Extract the [x, y] coordinate from the center of the cell holding the provided text.  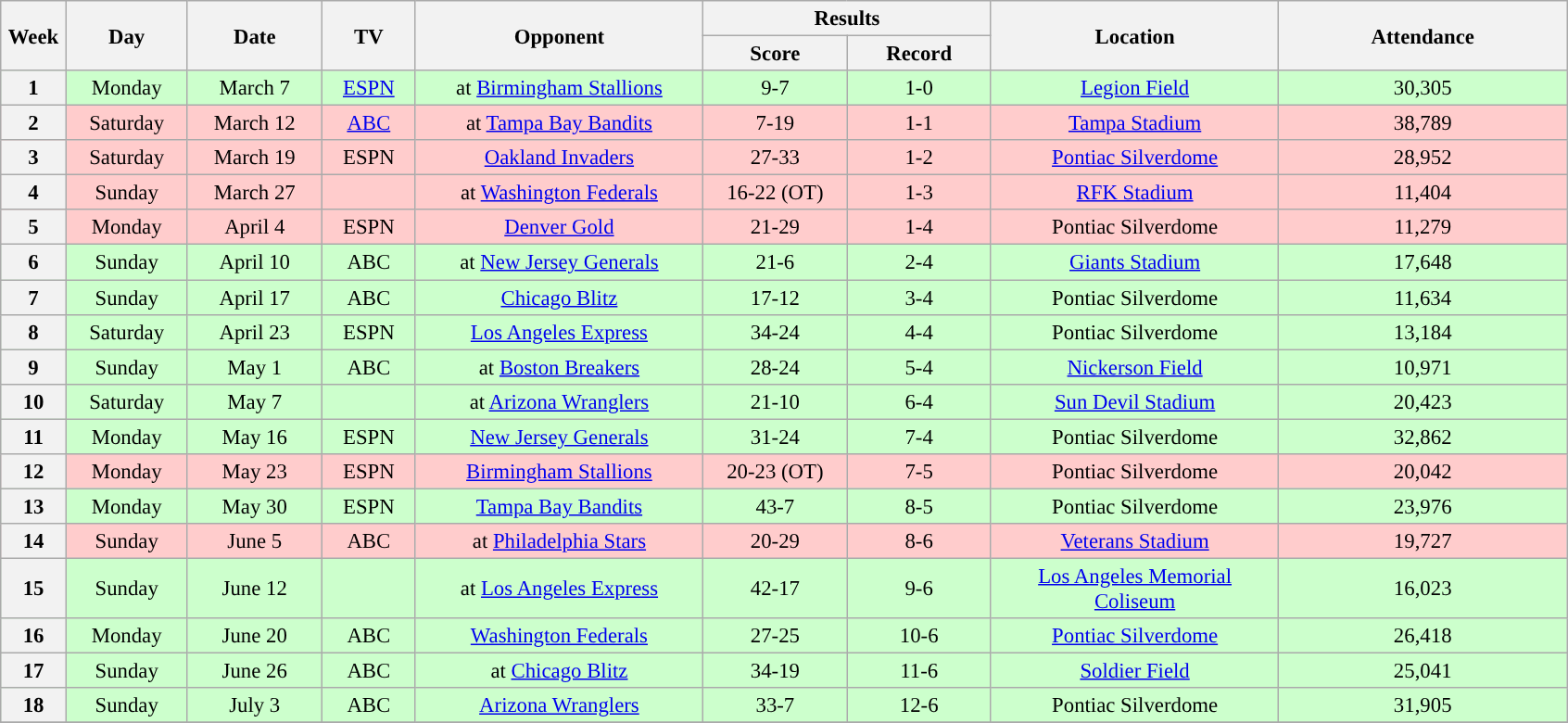
April 17 [255, 298]
at Los Angeles Express [560, 588]
8-5 [919, 506]
17-12 [775, 298]
25,041 [1423, 671]
1-3 [919, 193]
1-2 [919, 158]
June 26 [255, 671]
May 1 [255, 367]
9-7 [775, 88]
1-4 [919, 227]
2 [33, 123]
10 [33, 401]
Day [126, 35]
Nickerson Field [1134, 367]
28,952 [1423, 158]
6 [33, 262]
4 [33, 193]
31,905 [1423, 705]
11,404 [1423, 193]
Score [775, 54]
April 10 [255, 262]
RFK Stadium [1134, 193]
March 19 [255, 158]
at Philadelphia Stars [560, 541]
1-1 [919, 123]
28-24 [775, 367]
26,418 [1423, 636]
Location [1134, 35]
Sun Devil Stadium [1134, 401]
3-4 [919, 298]
9 [33, 367]
15 [33, 588]
16-22 (OT) [775, 193]
Los Angeles Memorial Coliseum [1134, 588]
13,184 [1423, 332]
10,971 [1423, 367]
20,042 [1423, 472]
8-6 [919, 541]
5-4 [919, 367]
Los Angeles Express [560, 332]
13 [33, 506]
Opponent [560, 35]
Washington Federals [560, 636]
2-4 [919, 262]
20-23 (OT) [775, 472]
19,727 [1423, 541]
Tampa Stadium [1134, 123]
Giants Stadium [1134, 262]
at New Jersey Generals [560, 262]
May 23 [255, 472]
at Tampa Bay Bandits [560, 123]
at Chicago Blitz [560, 671]
Date [255, 35]
12 [33, 472]
5 [33, 227]
March 12 [255, 123]
23,976 [1423, 506]
at Birmingham Stallions [560, 88]
June 20 [255, 636]
June 5 [255, 541]
Birmingham Stallions [560, 472]
4-4 [919, 332]
16,023 [1423, 588]
8 [33, 332]
3 [33, 158]
Week [33, 35]
38,789 [1423, 123]
May 16 [255, 437]
21-10 [775, 401]
6-4 [919, 401]
17,648 [1423, 262]
34-24 [775, 332]
Soldier Field [1134, 671]
July 3 [255, 705]
34-19 [775, 671]
May 7 [255, 401]
1 [33, 88]
7-19 [775, 123]
April 4 [255, 227]
at Boston Breakers [560, 367]
7 [33, 298]
11,634 [1423, 298]
9-6 [919, 588]
April 23 [255, 332]
TV [369, 35]
21-29 [775, 227]
32,862 [1423, 437]
20,423 [1423, 401]
March 27 [255, 193]
43-7 [775, 506]
March 7 [255, 88]
Tampa Bay Bandits [560, 506]
27-25 [775, 636]
7-4 [919, 437]
31-24 [775, 437]
7-5 [919, 472]
Veterans Stadium [1134, 541]
Record [919, 54]
11 [33, 437]
17 [33, 671]
11,279 [1423, 227]
Chicago Blitz [560, 298]
at Washington Federals [560, 193]
16 [33, 636]
1-0 [919, 88]
at Arizona Wranglers [560, 401]
June 12 [255, 588]
30,305 [1423, 88]
11-6 [919, 671]
May 30 [255, 506]
Denver Gold [560, 227]
10-6 [919, 636]
12-6 [919, 705]
14 [33, 541]
New Jersey Generals [560, 437]
20-29 [775, 541]
Results [847, 19]
Legion Field [1134, 88]
18 [33, 705]
42-17 [775, 588]
Attendance [1423, 35]
33-7 [775, 705]
21-6 [775, 262]
27-33 [775, 158]
Arizona Wranglers [560, 705]
Oakland Invaders [560, 158]
